Detect which cell encompasses the target text, then output its [x, y] center coordinate. 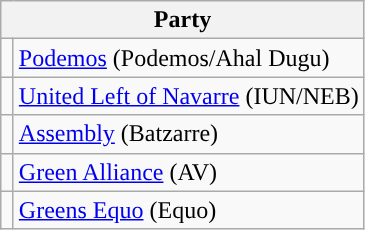
Green Alliance (AV) [188, 172]
Party [183, 20]
Assembly (Batzarre) [188, 134]
Podemos (Podemos/Ahal Dugu) [188, 58]
United Left of Navarre (IUN/NEB) [188, 96]
Greens Equo (Equo) [188, 210]
